Capture the cell that displays the provided text and extract its [X, Y] central coordinate. 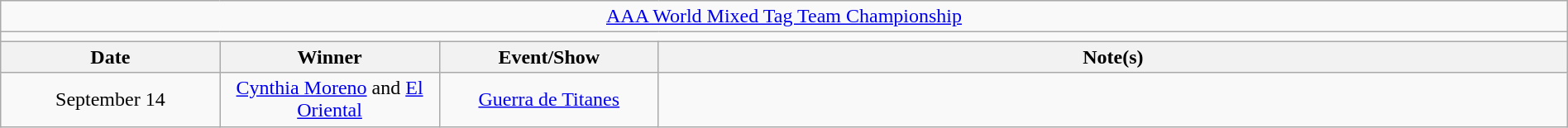
Date [111, 57]
Event/Show [549, 57]
AAA World Mixed Tag Team Championship [784, 17]
September 14 [111, 99]
Cynthia Moreno and El Oriental [329, 99]
Winner [329, 57]
Guerra de Titanes [549, 99]
Note(s) [1113, 57]
